Return the (X, Y) coordinate for the center point of the cell that contains the specified text.  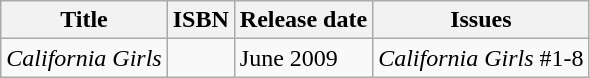
June 2009 (303, 58)
California Girls (84, 58)
Issues (481, 20)
Title (84, 20)
Release date (303, 20)
California Girls #1-8 (481, 58)
ISBN (200, 20)
